Determine the (X, Y) coordinate at the center of the cell enclosing the given text.  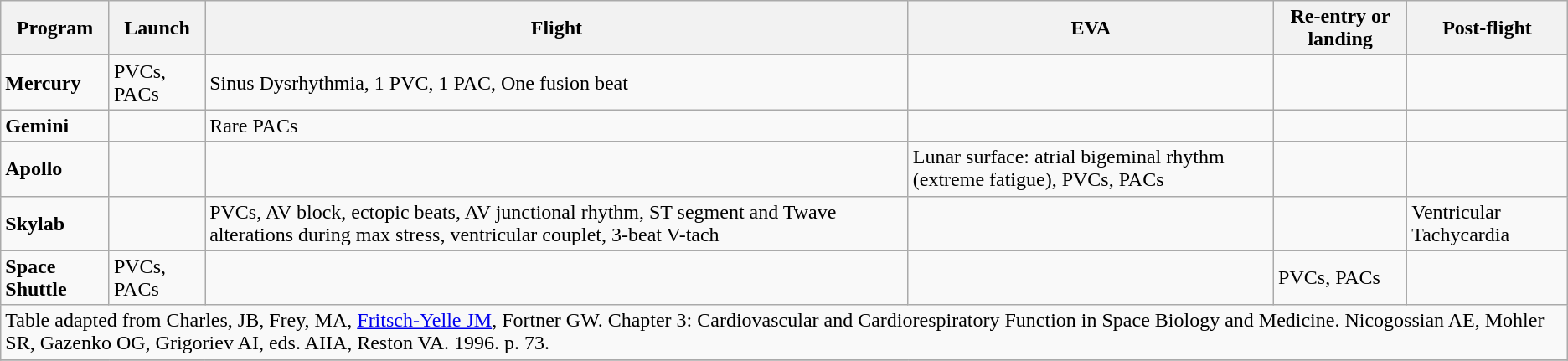
EVA (1091, 28)
Re-entry or landing (1340, 28)
Skylab (55, 223)
Lunar surface: atrial bigeminal rhythm (extreme fatigue), PVCs, PACs (1091, 169)
Program (55, 28)
Apollo (55, 169)
Launch (157, 28)
PVCs, AV block, ectopic beats, AV junctional rhythm, ST segment and Twave alterations during max stress, ventricular couplet, 3-beat V-tach (557, 223)
Rare PACs (557, 126)
Sinus Dysrhythmia, 1 PVC, 1 PAC, One fusion beat (557, 82)
Post-flight (1488, 28)
Space Shuttle (55, 278)
Ventricular Tachycardia (1488, 223)
Gemini (55, 126)
Mercury (55, 82)
Flight (557, 28)
